Return the [x, y] coordinate for the center point of the cell that contains the specified text.  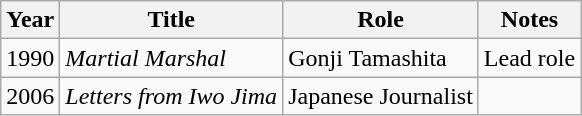
Lead role [529, 58]
2006 [30, 96]
Year [30, 20]
Role [381, 20]
Gonji Tamashita [381, 58]
Title [172, 20]
Notes [529, 20]
Japanese Journalist [381, 96]
Letters from Iwo Jima [172, 96]
1990 [30, 58]
Martial Marshal [172, 58]
